Output the [x, y] coordinate of the center of the cell containing the given text.  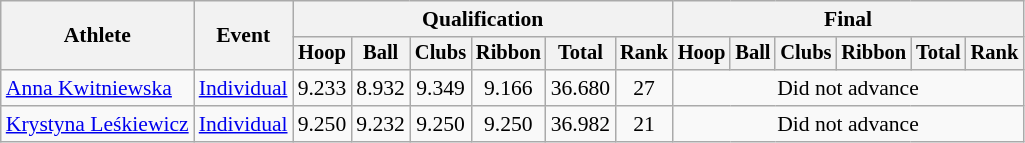
Anna Kwitniewska [98, 88]
9.349 [440, 88]
Final [848, 19]
Athlete [98, 36]
36.982 [580, 124]
8.932 [380, 88]
9.232 [380, 124]
Krystyna Leśkiewicz [98, 124]
Event [244, 36]
Qualification [483, 19]
36.680 [580, 88]
21 [644, 124]
9.166 [508, 88]
9.233 [322, 88]
27 [644, 88]
